Detect which cell encompasses the target text, then output its [X, Y] center coordinate. 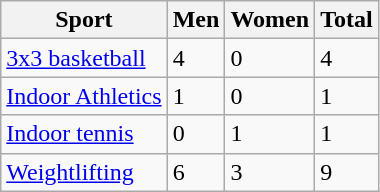
3x3 basketball [84, 58]
3 [270, 172]
Indoor tennis [84, 134]
Weightlifting [84, 172]
Indoor Athletics [84, 96]
Sport [84, 20]
6 [196, 172]
9 [347, 172]
Men [196, 20]
Women [270, 20]
Total [347, 20]
